Capture the cell that displays the provided text and extract its (X, Y) central coordinate. 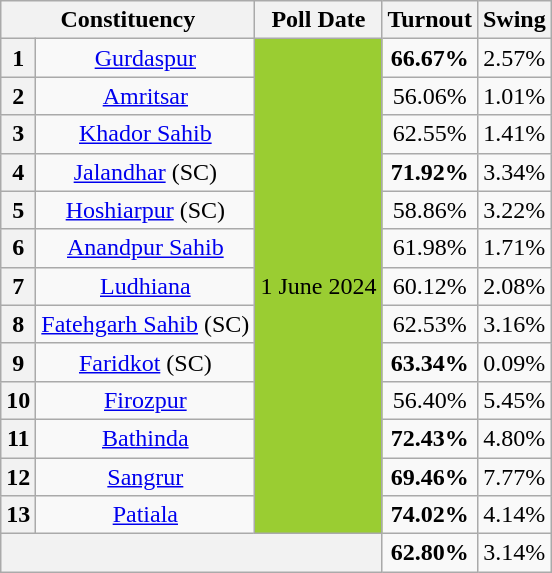
4.14% (514, 515)
12 (18, 477)
60.12% (430, 286)
Constituency (128, 20)
3.34% (514, 172)
7 (18, 286)
Firozpur (146, 400)
Khador Sahib (146, 134)
Poll Date (318, 20)
69.46% (430, 477)
1.71% (514, 248)
3.22% (514, 210)
Turnout (430, 20)
Jalandhar (SC) (146, 172)
5 (18, 210)
2 (18, 96)
Amritsar (146, 96)
0.09% (514, 362)
Hoshiarpur (SC) (146, 210)
2.57% (514, 58)
58.86% (430, 210)
1.01% (514, 96)
71.92% (430, 172)
6 (18, 248)
Anandpur Sahib (146, 248)
56.40% (430, 400)
66.67% (430, 58)
7.77% (514, 477)
Ludhiana (146, 286)
3 (18, 134)
4.80% (514, 438)
62.55% (430, 134)
5.45% (514, 400)
4 (18, 172)
62.53% (430, 324)
3.14% (514, 553)
63.34% (430, 362)
Patiala (146, 515)
1 (18, 58)
56.06% (430, 96)
Swing (514, 20)
62.80% (430, 553)
74.02% (430, 515)
Faridkot (SC) (146, 362)
61.98% (430, 248)
9 (18, 362)
72.43% (430, 438)
1.41% (514, 134)
8 (18, 324)
11 (18, 438)
1 June 2024 (318, 286)
Fatehgarh Sahib (SC) (146, 324)
3.16% (514, 324)
2.08% (514, 286)
Sangrur (146, 477)
Bathinda (146, 438)
10 (18, 400)
Gurdaspur (146, 58)
13 (18, 515)
